Locate the cell with the specified text and output its (x, y) center coordinate. 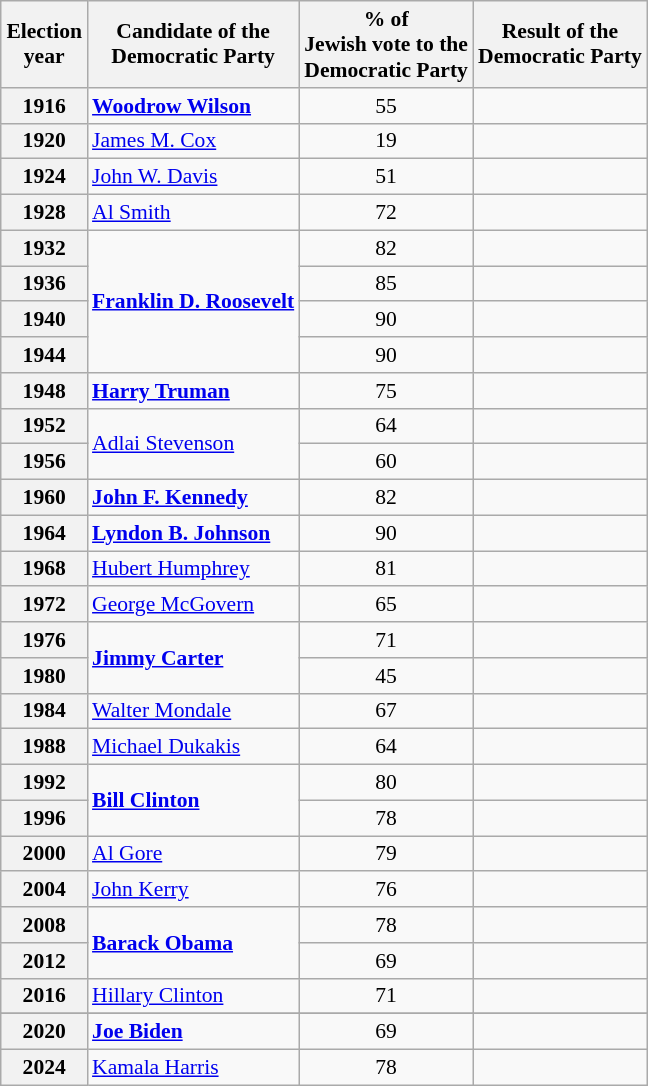
65 (386, 604)
19 (386, 141)
George McGovern (193, 604)
81 (386, 568)
2012 (44, 960)
51 (386, 177)
Woodrow Wilson (193, 105)
Al Gore (193, 854)
72 (386, 212)
1956 (44, 462)
55 (386, 105)
Kamala Harris (193, 1067)
Election year (44, 44)
Harry Truman (193, 390)
60 (386, 462)
Bill Clinton (193, 800)
Joe Biden (193, 1032)
75 (386, 390)
1968 (44, 568)
1964 (44, 533)
Hubert Humphrey (193, 568)
79 (386, 854)
1980 (44, 675)
James M. Cox (193, 141)
1936 (44, 284)
Franklin D. Roosevelt (193, 301)
Lyndon B. Johnson (193, 533)
80 (386, 782)
67 (386, 711)
Barack Obama (193, 942)
1944 (44, 355)
% of Jewish vote to the Democratic Party (386, 44)
Result of the Democratic Party (560, 44)
2016 (44, 996)
2004 (44, 889)
1996 (44, 818)
1940 (44, 319)
Michael Dukakis (193, 747)
1984 (44, 711)
John F. Kennedy (193, 497)
85 (386, 284)
1932 (44, 248)
1948 (44, 390)
45 (386, 675)
1924 (44, 177)
2024 (44, 1067)
1972 (44, 604)
2000 (44, 854)
Walter Mondale (193, 711)
Jimmy Carter (193, 658)
2020 (44, 1032)
1928 (44, 212)
1952 (44, 426)
2008 (44, 925)
1976 (44, 640)
1992 (44, 782)
John Kerry (193, 889)
1916 (44, 105)
John W. Davis (193, 177)
1988 (44, 747)
Adlai Stevenson (193, 444)
76 (386, 889)
Candidate of the Democratic Party (193, 44)
1920 (44, 141)
Al Smith (193, 212)
Hillary Clinton (193, 996)
1960 (44, 497)
